From the cell containing the given text, extract its center point as (X, Y) coordinate. 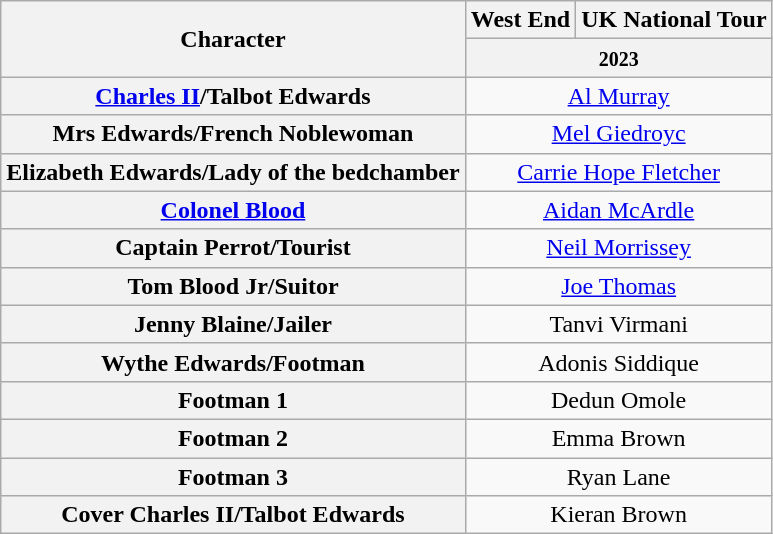
Kieran Brown (618, 515)
Footman 3 (233, 477)
Ryan Lane (618, 477)
Jenny Blaine/Jailer (233, 324)
2023 (618, 58)
Joe Thomas (618, 286)
Carrie Hope Fletcher (618, 172)
Tom Blood Jr/Suitor (233, 286)
Colonel Blood (233, 210)
Aidan McArdle (618, 210)
Character (233, 39)
Dedun Omole (618, 400)
Neil Morrissey (618, 248)
Adonis Siddique (618, 362)
Emma Brown (618, 438)
West End (520, 20)
UK National Tour (674, 20)
Captain Perrot/Tourist (233, 248)
Footman 1 (233, 400)
Wythe Edwards/Footman (233, 362)
Elizabeth Edwards/Lady of the bedchamber (233, 172)
Mrs Edwards/French Noblewoman (233, 134)
Al Murray (618, 96)
Charles II/Talbot Edwards (233, 96)
Tanvi Virmani (618, 324)
Mel Giedroyc (618, 134)
Footman 2 (233, 438)
Cover Charles II/Talbot Edwards (233, 515)
